Provide the [X, Y] coordinate of the cell's center where the given text is located.  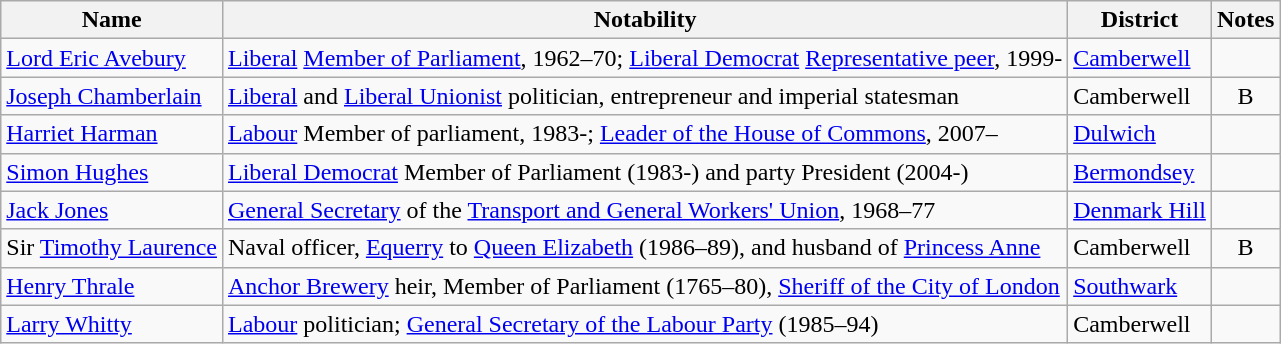
Liberal Member of Parliament, 1962–70; Liberal Democrat Representative peer, 1999- [644, 58]
Notes [1245, 20]
Bermondsey [1140, 172]
Labour Member of parliament, 1983-; Leader of the House of Commons, 2007– [644, 134]
Lord Eric Avebury [112, 58]
Labour politician; General Secretary of the Labour Party (1985–94) [644, 324]
Dulwich [1140, 134]
Larry Whitty [112, 324]
Jack Jones [112, 210]
Naval officer, Equerry to Queen Elizabeth (1986–89), and husband of Princess Anne [644, 248]
Simon Hughes [112, 172]
Anchor Brewery heir, Member of Parliament (1765–80), Sheriff of the City of London [644, 286]
Southwark [1140, 286]
District [1140, 20]
Notability [644, 20]
General Secretary of the Transport and General Workers' Union, 1968–77 [644, 210]
Denmark Hill [1140, 210]
Sir Timothy Laurence [112, 248]
Liberal and Liberal Unionist politician, entrepreneur and imperial statesman [644, 96]
Harriet Harman [112, 134]
Name [112, 20]
Henry Thrale [112, 286]
Joseph Chamberlain [112, 96]
Liberal Democrat Member of Parliament (1983-) and party President (2004-) [644, 172]
